For the text-containing cell, return its midpoint in [X, Y] coordinate format. 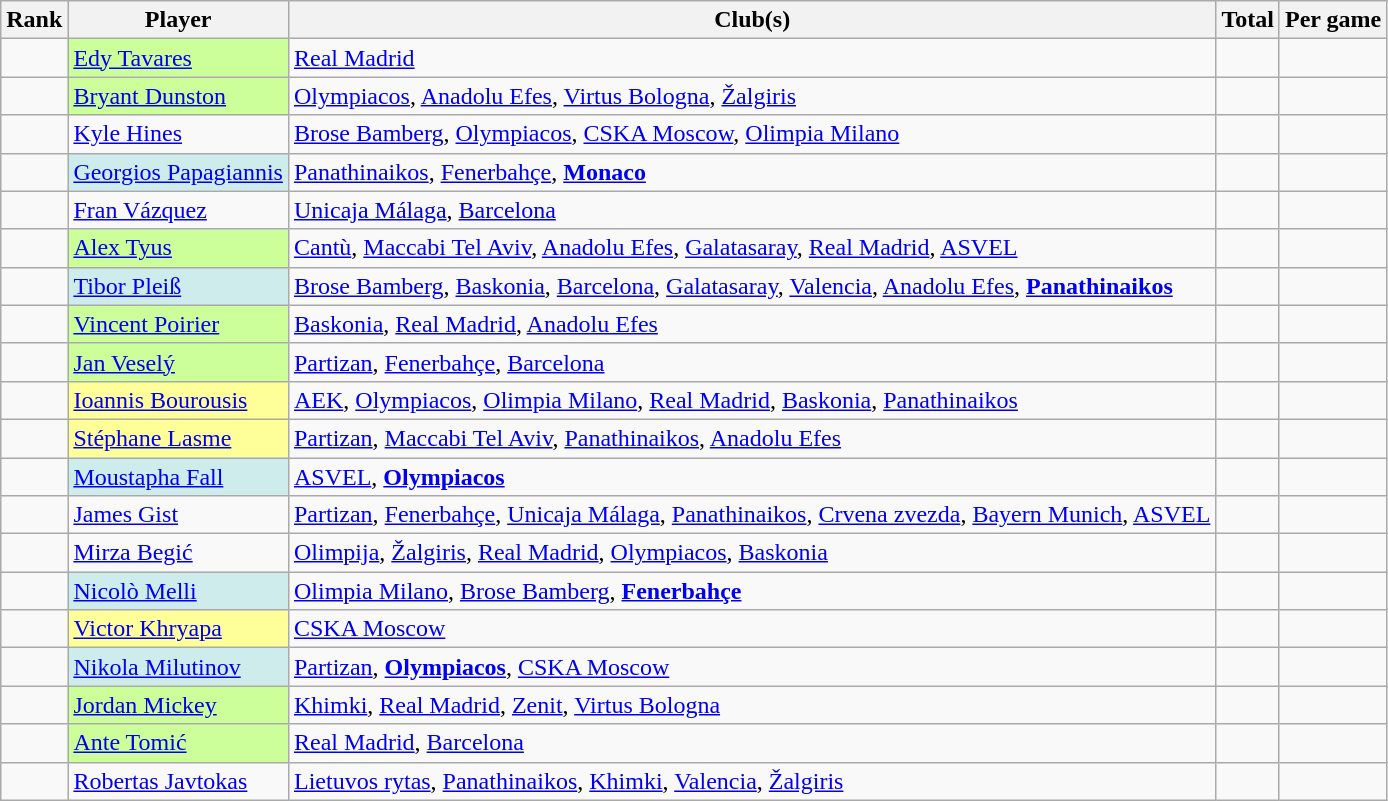
Nikola Milutinov [178, 667]
Partizan, Olympiacos, CSKA Moscow [752, 667]
Brose Bamberg, Olympiacos, CSKA Moscow, Olimpia Milano [752, 134]
Kyle Hines [178, 134]
Vincent Poirier [178, 324]
Georgios Papagiannis [178, 172]
Mirza Begić [178, 553]
Olimpia Milano, Brose Bamberg, Fenerbahçe [752, 591]
Edy Tavares [178, 58]
Unicaja Málaga, Barcelona [752, 210]
Olimpija, Žalgiris, Real Madrid, Olympiacos, Baskonia [752, 553]
Stéphane Lasme [178, 438]
Ante Tomić [178, 743]
CSKA Moscow [752, 629]
Player [178, 20]
Tibor Pleiß [178, 286]
Partizan, Maccabi Tel Aviv, Panathinaikos, Anadolu Efes [752, 438]
Baskonia, Real Madrid, Anadolu Efes [752, 324]
Robertas Javtokas [178, 781]
Fran Vázquez [178, 210]
Khimki, Real Madrid, Zenit, Virtus Bologna [752, 705]
Per game [1332, 20]
Partizan, Fenerbahçe, Barcelona [752, 362]
Jan Veselý [178, 362]
Moustapha Fall [178, 477]
Club(s) [752, 20]
Bryant Dunston [178, 96]
Victor Khryapa [178, 629]
Brose Bamberg, Baskonia, Barcelona, Galatasaray, Valencia, Anadolu Efes, Panathinaikos [752, 286]
James Gist [178, 515]
Nicolò Melli [178, 591]
Jordan Mickey [178, 705]
Cantù, Maccabi Tel Aviv, Anadolu Efes, Galatasaray, Real Madrid, ASVEL [752, 248]
AEK, Olympiacos, Olimpia Milano, Real Madrid, Baskonia, Panathinaikos [752, 400]
Alex Tyus [178, 248]
Partizan, Fenerbahçe, Unicaja Málaga, Panathinaikos, Crvena zvezda, Bayern Munich, ASVEL [752, 515]
Rank [34, 20]
Total [1248, 20]
Olympiacos, Anadolu Efes, Virtus Bologna, Žalgiris [752, 96]
Panathinaikos, Fenerbahçe, Monaco [752, 172]
Lietuvos rytas, Panathinaikos, Khimki, Valencia, Žalgiris [752, 781]
Real Madrid [752, 58]
ASVEL, Olympiacos [752, 477]
Real Madrid, Barcelona [752, 743]
Ioannis Bourousis [178, 400]
